Capture the cell that displays the provided text and extract its [X, Y] central coordinate. 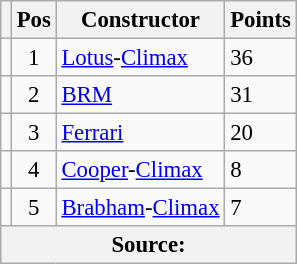
Brabham-Climax [140, 208]
4 [34, 170]
Constructor [140, 20]
Points [260, 20]
1 [34, 58]
2 [34, 95]
Lotus-Climax [140, 58]
3 [34, 133]
BRM [140, 95]
Source: [149, 245]
Ferrari [140, 133]
5 [34, 208]
20 [260, 133]
8 [260, 170]
Cooper-Climax [140, 170]
36 [260, 58]
Pos [34, 20]
31 [260, 95]
7 [260, 208]
